Capture the cell that displays the provided text and extract its (X, Y) central coordinate. 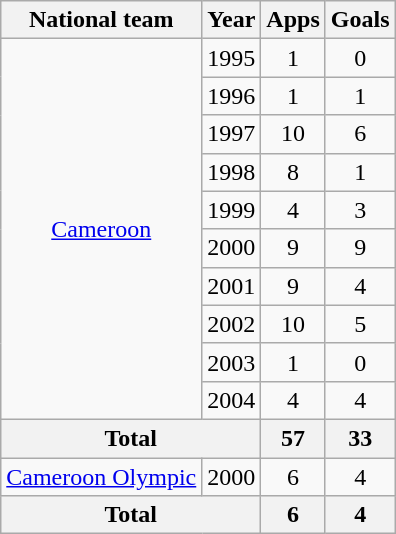
1999 (232, 210)
5 (360, 324)
Year (232, 20)
2004 (232, 400)
3 (360, 210)
2001 (232, 286)
2003 (232, 362)
2002 (232, 324)
1995 (232, 58)
Cameroon (102, 230)
57 (293, 438)
Goals (360, 20)
1997 (232, 134)
1996 (232, 96)
8 (293, 172)
1998 (232, 172)
Cameroon Olympic (102, 477)
Apps (293, 20)
National team (102, 20)
33 (360, 438)
